Scan for the cell matching the given text and deliver its [X, Y] coordinate at center. 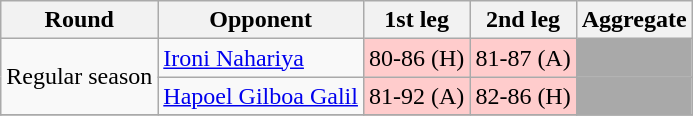
81-92 (A) [416, 96]
1st leg [416, 20]
2nd leg [523, 20]
Hapoel Gilboa Galil [261, 96]
Ironi Nahariya [261, 58]
Aggregate [634, 20]
Round [80, 20]
Opponent [261, 20]
Regular season [80, 77]
80-86 (H) [416, 58]
81-87 (A) [523, 58]
82-86 (H) [523, 96]
